Identify which cell holds the provided text, then report its [x, y] central coordinate. 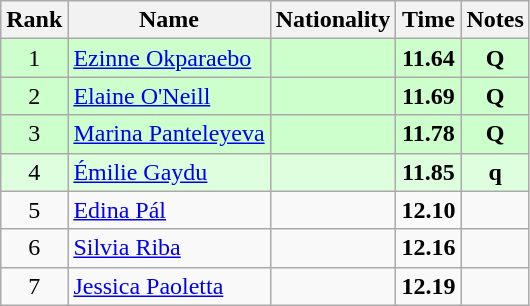
6 [34, 248]
Jessica Paoletta [169, 286]
1 [34, 58]
Notes [495, 20]
Name [169, 20]
3 [34, 134]
q [495, 172]
Silvia Riba [169, 248]
7 [34, 286]
12.16 [428, 248]
12.19 [428, 286]
5 [34, 210]
Ezinne Okparaebo [169, 58]
11.85 [428, 172]
4 [34, 172]
Nationality [333, 20]
Émilie Gaydu [169, 172]
11.78 [428, 134]
Marina Panteleyeva [169, 134]
Rank [34, 20]
Elaine O'Neill [169, 96]
11.69 [428, 96]
Time [428, 20]
2 [34, 96]
12.10 [428, 210]
Edina Pál [169, 210]
11.64 [428, 58]
